Detect which cell encompasses the target text, then output its (X, Y) center coordinate. 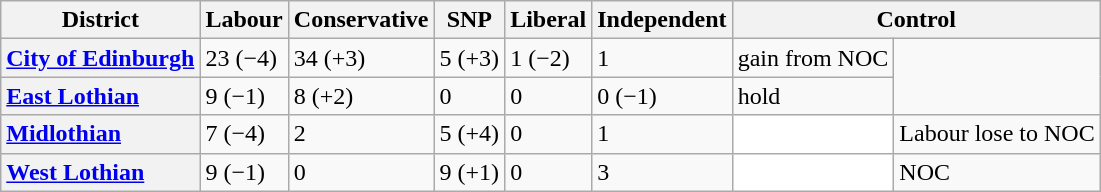
23 (−4) (244, 58)
Control (916, 20)
District (100, 20)
34 (+3) (361, 58)
5 (+4) (470, 134)
2 (361, 134)
Midlothian (100, 134)
Liberal (548, 20)
7 (−4) (244, 134)
Labour lose to NOC (997, 134)
gain from NOC (813, 58)
1 (−2) (548, 58)
SNP (470, 20)
hold (813, 96)
West Lothian (100, 172)
Conservative (361, 20)
NOC (997, 172)
9 (+1) (470, 172)
East Lothian (100, 96)
City of Edinburgh (100, 58)
3 (662, 172)
8 (+2) (361, 96)
Labour (244, 20)
Independent (662, 20)
5 (+3) (470, 58)
0 (−1) (662, 96)
